Output the (X, Y) coordinate of the center of the cell containing the given text.  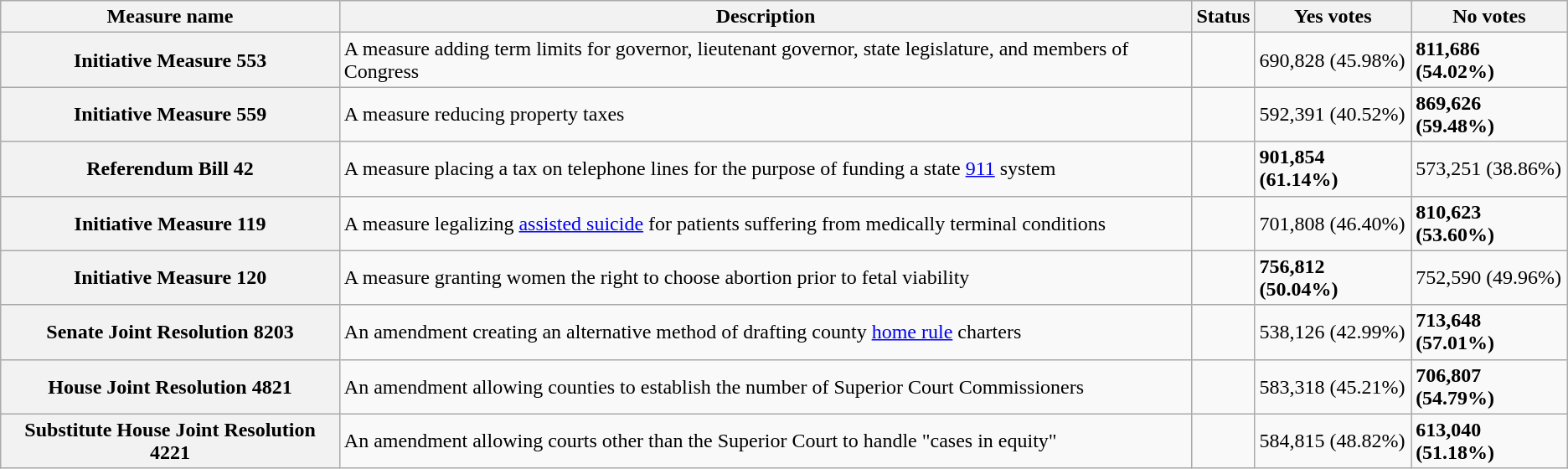
Initiative Measure 553 (171, 60)
An amendment allowing counties to establish the number of Superior Court Commissioners (766, 387)
Initiative Measure 120 (171, 278)
Measure name (171, 17)
Yes votes (1333, 17)
No votes (1489, 17)
A measure legalizing assisted suicide for patients suffering from medically terminal conditions (766, 223)
706,807 (54.79%) (1489, 387)
756,812 (50.04%) (1333, 278)
An amendment creating an alternative method of drafting county home rule charters (766, 332)
690,828 (45.98%) (1333, 60)
538,126 (42.99%) (1333, 332)
Status (1223, 17)
Senate Joint Resolution 8203 (171, 332)
A measure placing a tax on telephone lines for the purpose of funding a state 911 system (766, 169)
573,251 (38.86%) (1489, 169)
A measure reducing property taxes (766, 114)
An amendment allowing courts other than the Superior Court to handle "cases in equity" (766, 441)
752,590 (49.96%) (1489, 278)
869,626 (59.48%) (1489, 114)
Description (766, 17)
584,815 (48.82%) (1333, 441)
Referendum Bill 42 (171, 169)
Substitute House Joint Resolution 4221 (171, 441)
A measure adding term limits for governor, lieutenant governor, state legislature, and members of Congress (766, 60)
901,854 (61.14%) (1333, 169)
Initiative Measure 559 (171, 114)
A measure granting women the right to choose abortion prior to fetal viability (766, 278)
810,623 (53.60%) (1489, 223)
583,318 (45.21%) (1333, 387)
613,040 (51.18%) (1489, 441)
Initiative Measure 119 (171, 223)
713,648 (57.01%) (1489, 332)
811,686 (54.02%) (1489, 60)
592,391 (40.52%) (1333, 114)
701,808 (46.40%) (1333, 223)
House Joint Resolution 4821 (171, 387)
